Provide the [X, Y] coordinate of the cell's center where the given text is located.  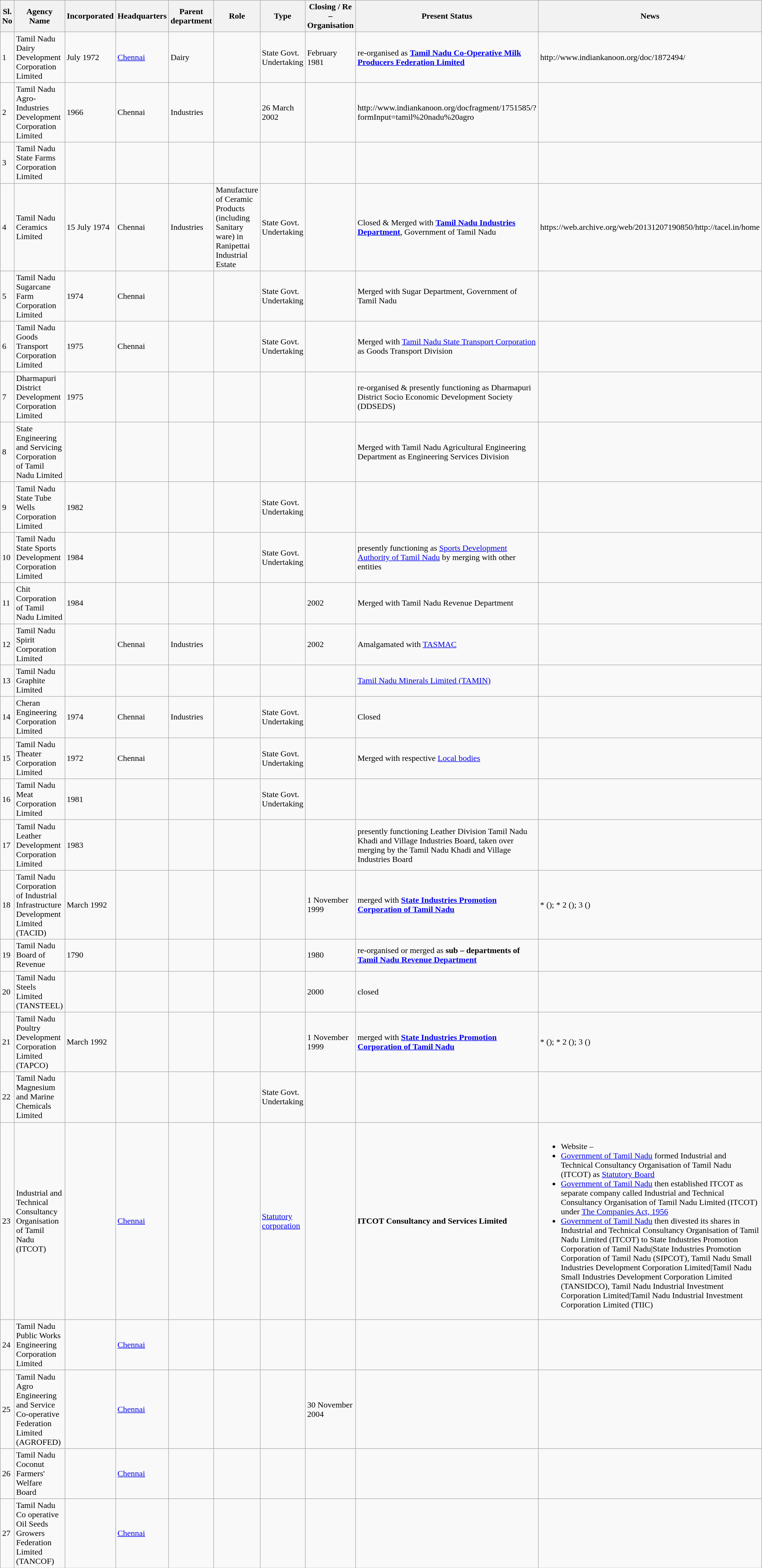
Merged with Sugar Department, Government of Tamil Nadu [447, 296]
18 [7, 905]
14 [7, 717]
Closed & Merged with Tamil Nadu Industries Department, Government of Tamil Nadu [447, 227]
Tamil Nadu Dairy Development Corporation Limited [39, 57]
Merged with Tamil Nadu Agricultural Engineering Department as Engineering Services Division [447, 452]
Tamil Nadu Spirit Corporation Limited [39, 645]
re-organised as Tamil Nadu Co-Operative Milk Producers Federation Limited [447, 57]
Tamil Nadu Board of Revenue [39, 955]
13 [7, 681]
3 [7, 163]
Tamil Nadu State Farms Corporation Limited [39, 163]
2000 [330, 992]
11 [7, 603]
Tamil Nadu Agro Engineering and Service Co-operative Federation Limited (AGROFED) [39, 1409]
Tamil Nadu Theater Corporation Limited [39, 758]
Present Status [447, 16]
1982 [90, 507]
Tamil Nadu Co operative Oil Seeds Growers Federation Limited (TANCOF) [39, 1533]
1983 [90, 845]
25 [7, 1409]
1980 [330, 955]
5 [7, 296]
http://www.indiankanoon.org/docfragment/1751585/?formInput=tamil%20nadu%20agro [447, 112]
Merged with Tamil Nadu Revenue Department [447, 603]
9 [7, 507]
Agency Name [39, 16]
Tamil Nadu Goods Transport Corporation Limited [39, 346]
Tamil Nadu State Tube Wells Corporation Limited [39, 507]
presently functioning as Sports Development Authority of Tamil Nadu by merging with other entities [447, 557]
Statutory corporation [282, 1221]
15 [7, 758]
Tamil Nadu Minerals Limited (TAMIN) [447, 681]
Incorporated [90, 16]
Type [282, 16]
Sl. No [7, 16]
8 [7, 452]
26 March 2002 [282, 112]
Tamil Nadu Corporation of Industrial Infrastructure Development Limited (TACID) [39, 905]
Role [237, 16]
20 [7, 992]
July 1972 [90, 57]
23 [7, 1221]
Amalgamated with TASMAC [447, 645]
Tamil Nadu Leather Development Corporation Limited [39, 845]
1790 [90, 955]
2 [7, 112]
1966 [90, 112]
State Engineering and Servicing Corporation of Tamil Nadu Limited [39, 452]
Chit Corporation of Tamil Nadu Limited [39, 603]
16 [7, 799]
27 [7, 1533]
Parent department [191, 16]
1 [7, 57]
12 [7, 645]
News [650, 16]
30 November 2004 [330, 1409]
https://web.archive.org/web/20131207190850/http://tacel.in/home [650, 227]
re-organised or merged as sub – departments of Tamil Nadu Revenue Department [447, 955]
February 1981 [330, 57]
Tamil Nadu Steels Limited (TANSTEEL) [39, 992]
closed [447, 992]
17 [7, 845]
Tamil Nadu State Sports Development Corporation Limited [39, 557]
6 [7, 346]
Tamil Nadu Agro-Industries Development Corporation Limited [39, 112]
21 [7, 1042]
Dharmapuri District Development Corporation Limited [39, 397]
Tamil Nadu Poultry Development Corporation Limited (TAPCO) [39, 1042]
15 July 1974 [90, 227]
24 [7, 1345]
4 [7, 227]
1972 [90, 758]
Merged with Tamil Nadu State Transport Corporation as Goods Transport Division [447, 346]
http://www.indiankanoon.org/doc/1872494/ [650, 57]
Merged with respective Local bodies [447, 758]
re-organised & presently functioning as Dharmapuri District Socio Economic Development Society (DDSEDS) [447, 397]
Dairy [191, 57]
7 [7, 397]
Cheran Engineering Corporation Limited [39, 717]
ITCOT Consultancy and Services Limited [447, 1221]
Tamil Nadu Magnesium and Marine Chemicals Limited [39, 1097]
Closing / Re – Organisation [330, 16]
22 [7, 1097]
Tamil Nadu Public Works Engineering Corporation Limited [39, 1345]
26 [7, 1473]
Tamil Nadu Ceramics Limited [39, 227]
Manufacture of Ceramic Products (including Sanitary ware) in Ranipettai Industrial Estate [237, 227]
1981 [90, 799]
Tamil Nadu Graphite Limited [39, 681]
Tamil Nadu Coconut Farmers' Welfare Board [39, 1473]
10 [7, 557]
19 [7, 955]
Closed [447, 717]
Tamil Nadu Meat Corporation Limited [39, 799]
Headquarters [142, 16]
Industrial and Technical Consultancy Organisation of Tamil Nadu (ITCOT) [39, 1221]
Tamil Nadu Sugarcane Farm Corporation Limited [39, 296]
